For the text-containing cell, return its midpoint in [x, y] coordinate format. 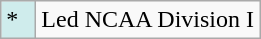
Led NCAA Division I [148, 20]
* [18, 20]
